Extract the [x, y] coordinate from the center of the cell holding the provided text.  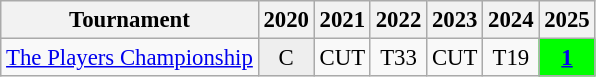
2020 [286, 20]
C [286, 58]
T33 [398, 58]
1 [567, 58]
2024 [511, 20]
2021 [342, 20]
2023 [455, 20]
The Players Championship [130, 58]
T19 [511, 58]
2025 [567, 20]
2022 [398, 20]
Tournament [130, 20]
